Locate the cell with the specified text and output its (X, Y) center coordinate. 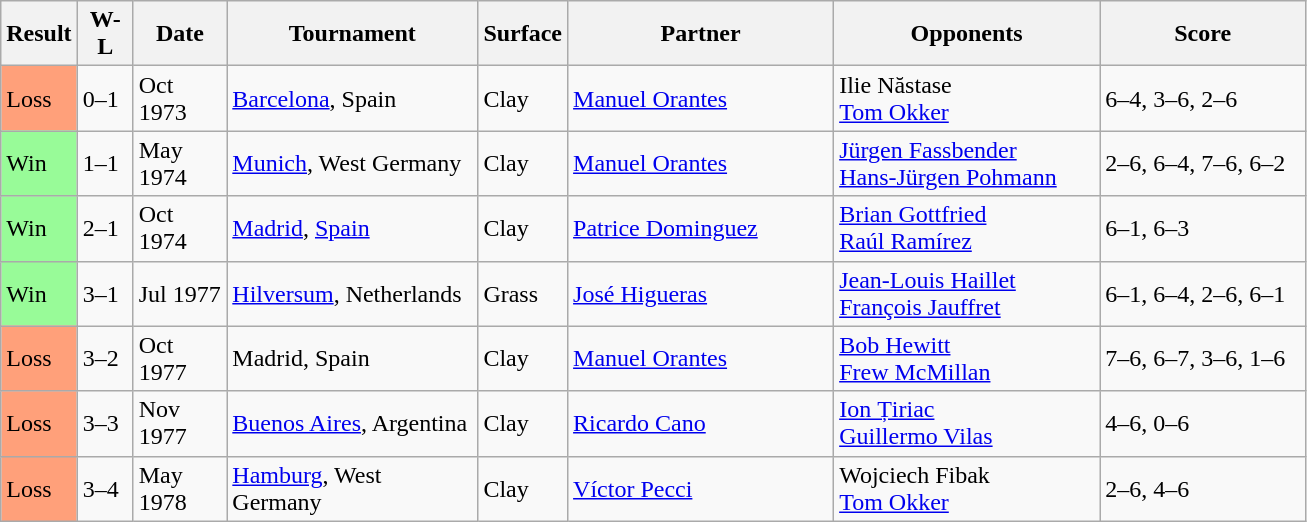
2–6, 4–6 (1203, 488)
Wojciech Fibak Tom Okker (967, 488)
Nov 1977 (180, 424)
Jürgen Fassbender Hans-Jürgen Pohmann (967, 164)
3–4 (105, 488)
Date (180, 34)
7–6, 6–7, 3–6, 1–6 (1203, 358)
6–4, 3–6, 2–6 (1203, 98)
Patrice Dominguez (701, 228)
Víctor Pecci (701, 488)
2–1 (105, 228)
3–2 (105, 358)
Ricardo Cano (701, 424)
José Higueras (701, 294)
0–1 (105, 98)
6–1, 6–4, 2–6, 6–1 (1203, 294)
Ion Țiriac Guillermo Vilas (967, 424)
Tournament (352, 34)
Oct 1974 (180, 228)
Barcelona, Spain (352, 98)
6–1, 6–3 (1203, 228)
Result (39, 34)
Jean-Louis Haillet François Jauffret (967, 294)
Hilversum, Netherlands (352, 294)
4–6, 0–6 (1203, 424)
Brian Gottfried Raúl Ramírez (967, 228)
Grass (523, 294)
Buenos Aires, Argentina (352, 424)
May 1974 (180, 164)
Surface (523, 34)
Oct 1973 (180, 98)
Munich, West Germany (352, 164)
2–6, 6–4, 7–6, 6–2 (1203, 164)
W-L (105, 34)
Jul 1977 (180, 294)
3–1 (105, 294)
Bob Hewitt Frew McMillan (967, 358)
May 1978 (180, 488)
Ilie Năstase Tom Okker (967, 98)
1–1 (105, 164)
Oct 1977 (180, 358)
3–3 (105, 424)
Partner (701, 34)
Opponents (967, 34)
Hamburg, West Germany (352, 488)
Score (1203, 34)
